Output the (x, y) coordinate of the center of the cell containing the given text.  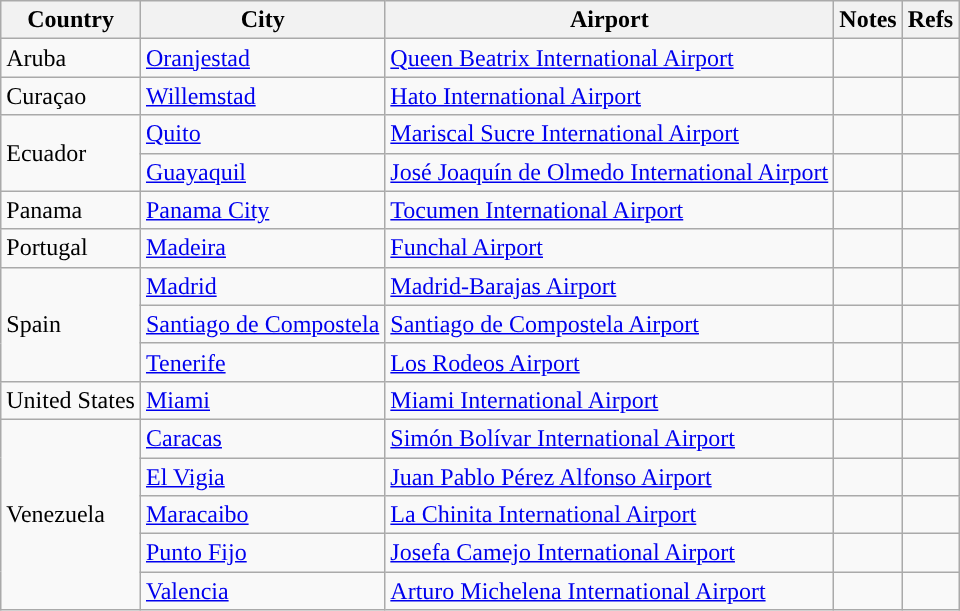
Funchal Airport (610, 248)
Panama City (262, 210)
Madeira (262, 248)
Madrid (262, 286)
Madrid-Barajas Airport (610, 286)
Willemstad (262, 96)
Refs (930, 20)
La Chinita International Airport (610, 515)
José Joaquín de Olmedo International Airport (610, 172)
Santiago de Compostela Airport (610, 324)
Santiago de Compostela (262, 324)
Panama (71, 210)
Queen Beatrix International Airport (610, 58)
Country (71, 20)
Airport (610, 20)
Notes (868, 20)
City (262, 20)
Valencia (262, 591)
Spain (71, 324)
Los Rodeos Airport (610, 362)
Oranjestad (262, 58)
Maracaibo (262, 515)
Ecuador (71, 153)
Curaçao (71, 96)
Hato International Airport (610, 96)
Miami (262, 400)
Arturo Michelena International Airport (610, 591)
Tocumen International Airport (610, 210)
El Vigia (262, 477)
Simón Bolívar International Airport (610, 438)
Caracas (262, 438)
Tenerife (262, 362)
Portugal (71, 248)
Miami International Airport (610, 400)
Punto Fijo (262, 553)
Mariscal Sucre International Airport (610, 134)
Aruba (71, 58)
Juan Pablo Pérez Alfonso Airport (610, 477)
United States (71, 400)
Guayaquil (262, 172)
Josefa Camejo International Airport (610, 553)
Venezuela (71, 514)
Quito (262, 134)
